Find where the given text appears and provide that cell's center as (x, y) coordinate. 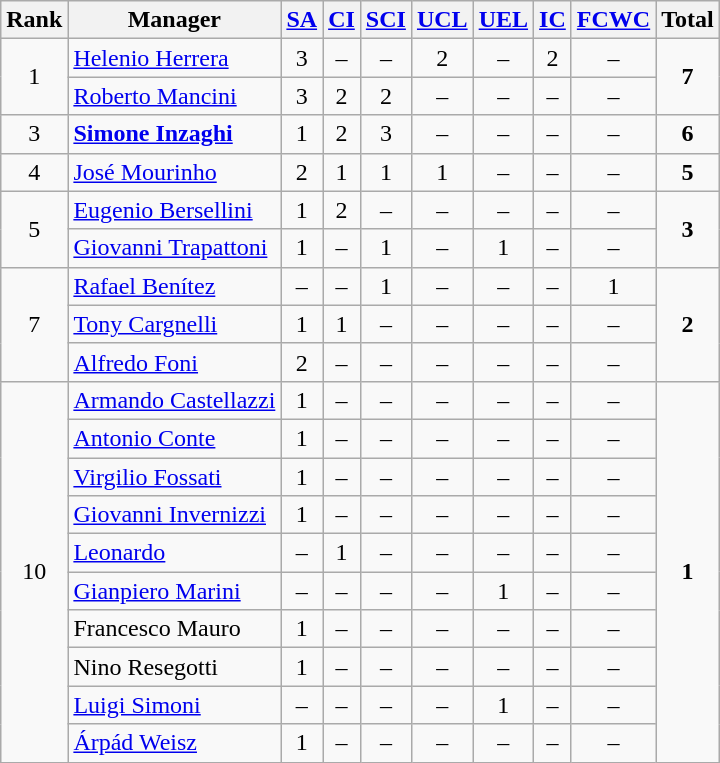
Antonio Conte (174, 438)
Rank (34, 20)
UEL (503, 20)
SA (302, 20)
Virgilio Fossati (174, 477)
Armando Castellazzi (174, 400)
Árpád Weisz (174, 743)
Gianpiero Marini (174, 591)
Rafael Benítez (174, 286)
José Mourinho (174, 172)
Eugenio Bersellini (174, 210)
Helenio Herrera (174, 58)
UCL (442, 20)
Simone Inzaghi (174, 134)
Nino Resegotti (174, 667)
CI (342, 20)
Giovanni Invernizzi (174, 515)
SCI (386, 20)
Roberto Mancini (174, 96)
Leonardo (174, 553)
10 (34, 572)
IC (553, 20)
Total (688, 20)
6 (688, 134)
Manager (174, 20)
Alfredo Foni (174, 362)
FCWC (613, 20)
4 (34, 172)
Francesco Mauro (174, 629)
Giovanni Trapattoni (174, 248)
Tony Cargnelli (174, 324)
Luigi Simoni (174, 705)
